Output the [X, Y] coordinate of the center of the cell containing the given text.  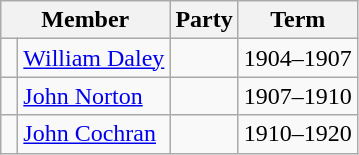
John Norton [94, 96]
1907–1910 [298, 96]
1904–1907 [298, 58]
Member [86, 20]
John Cochran [94, 134]
1910–1920 [298, 134]
Term [298, 20]
William Daley [94, 58]
Party [204, 20]
